From the cell containing the given text, extract its center point as (X, Y) coordinate. 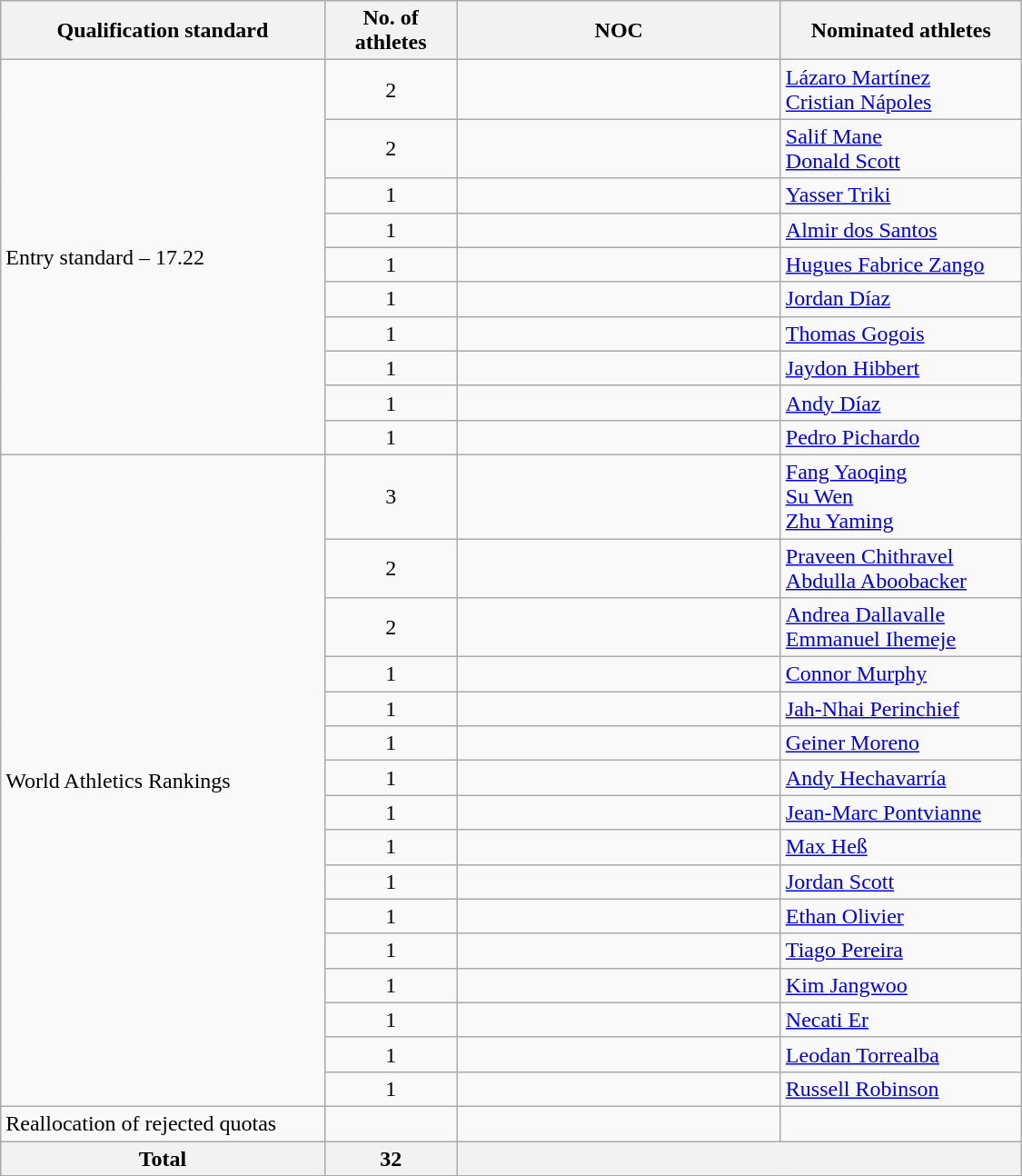
Hugues Fabrice Zango (901, 264)
Leodan Torrealba (901, 1054)
Qualification standard (163, 31)
Jaydon Hibbert (901, 368)
32 (391, 1159)
Necati Er (901, 1020)
Andrea DallavalleEmmanuel Ihemeje (901, 627)
Jah-Nhai Perinchief (901, 709)
Andy Díaz (901, 403)
3 (391, 496)
Geiner Moreno (901, 743)
Andy Hechavarría (901, 778)
No. of athletes (391, 31)
Yasser Triki (901, 195)
Jordan Díaz (901, 299)
Jordan Scott (901, 882)
Nominated athletes (901, 31)
Almir dos Santos (901, 230)
Thomas Gogois (901, 334)
World Athletics Rankings (163, 780)
Pedro Pichardo (901, 437)
Reallocation of rejected quotas (163, 1123)
Ethan Olivier (901, 916)
Salif ManeDonald Scott (901, 149)
Kim Jangwoo (901, 985)
Lázaro MartínezCristian Nápoles (901, 89)
Jean-Marc Pontvianne (901, 812)
Praveen ChithravelAbdulla Aboobacker (901, 567)
Entry standard – 17.22 (163, 258)
Russell Robinson (901, 1089)
Fang YaoqingSu WenZhu Yaming (901, 496)
NOC (619, 31)
Tiago Pereira (901, 951)
Total (163, 1159)
Max Heß (901, 847)
Connor Murphy (901, 674)
